Locate the cell with the specified text and output its [X, Y] center coordinate. 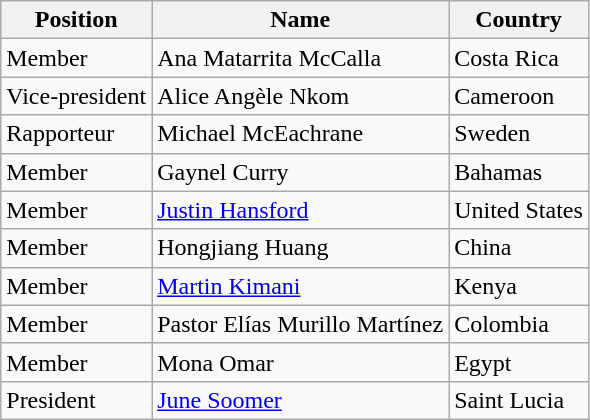
Position [76, 20]
Bahamas [519, 172]
Costa Rica [519, 58]
Egypt [519, 362]
Name [300, 20]
Mona Omar [300, 362]
Alice Angèle Nkom [300, 96]
Justin Hansford [300, 210]
Kenya [519, 286]
Country [519, 20]
Saint Lucia [519, 400]
June Soomer [300, 400]
Martin Kimani [300, 286]
Pastor Elías Murillo Martínez [300, 324]
President [76, 400]
Gaynel Curry [300, 172]
China [519, 248]
Ana Matarrita McCalla [300, 58]
Sweden [519, 134]
Michael McEachrane [300, 134]
United States [519, 210]
Hongjiang Huang [300, 248]
Colombia [519, 324]
Cameroon [519, 96]
Rapporteur [76, 134]
Vice-president [76, 96]
